Find where the given text appears and provide that cell's center as (X, Y) coordinate. 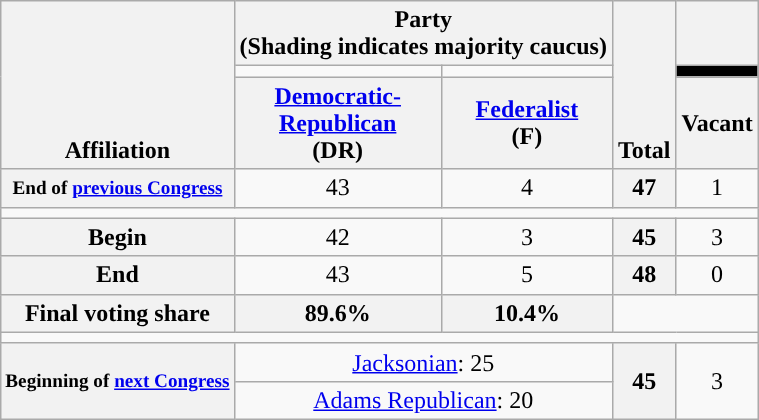
42 (338, 237)
Final voting share (118, 313)
Jacksonian: 25 (423, 362)
Begin (118, 237)
Affiliation (118, 85)
End of previous Congress (118, 188)
Party(Shading indicates majority caucus) (423, 34)
89.6% (338, 313)
0 (717, 275)
10.4% (526, 313)
Democratic-Republican(DR) (338, 123)
47 (644, 188)
Total (644, 85)
Vacant (717, 123)
End (118, 275)
1 (717, 188)
48 (644, 275)
5 (526, 275)
Adams Republican: 20 (423, 400)
4 (526, 188)
Beginning of next Congress (118, 381)
Federalist(F) (526, 123)
